Return the [x, y] coordinate for the center point of the cell that contains the specified text.  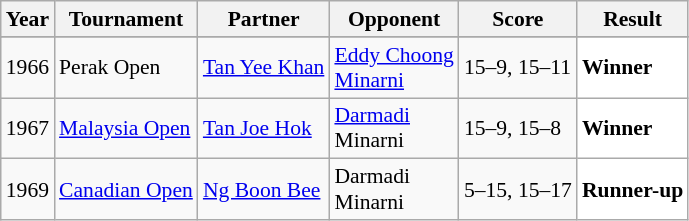
5–15, 15–17 [518, 190]
Score [518, 19]
Partner [264, 19]
15–9, 15–11 [518, 68]
1966 [28, 68]
Canadian Open [126, 190]
Tan Joe Hok [264, 128]
Perak Open [126, 68]
Tan Yee Khan [264, 68]
15–9, 15–8 [518, 128]
Runner-up [632, 190]
Ng Boon Bee [264, 190]
1969 [28, 190]
Result [632, 19]
Year [28, 19]
Tournament [126, 19]
1967 [28, 128]
Eddy Choong Minarni [394, 68]
Opponent [394, 19]
Malaysia Open [126, 128]
